Extract the (X, Y) coordinate from the center of the cell holding the provided text.  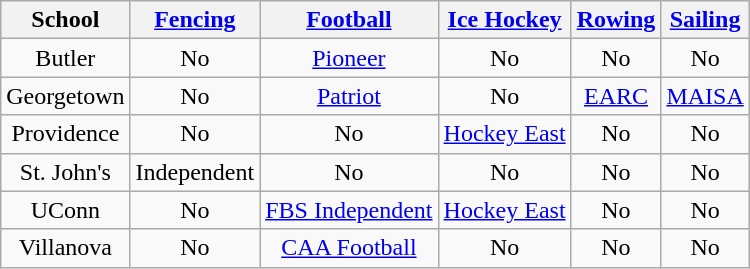
Sailing (705, 20)
MAISA (705, 96)
Football (349, 20)
St. John's (66, 172)
Ice Hockey (504, 20)
EARC (616, 96)
Butler (66, 58)
Providence (66, 134)
Georgetown (66, 96)
CAA Football (349, 248)
Patriot (349, 96)
Villanova (66, 248)
UConn (66, 210)
FBS Independent (349, 210)
Rowing (616, 20)
Pioneer (349, 58)
Independent (195, 172)
Fencing (195, 20)
School (66, 20)
